Provide the [X, Y] coordinate of the cell's center where the given text is located.  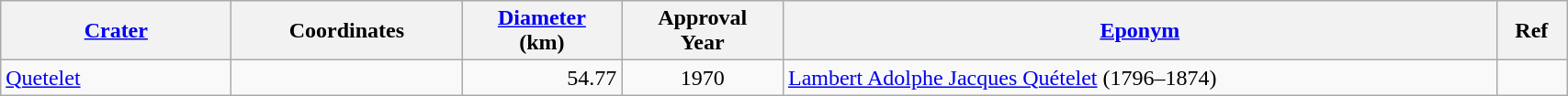
Diameter(km) [542, 31]
1970 [703, 78]
Quetelet [116, 78]
ApprovalYear [703, 31]
Lambert Adolphe Jacques Quételet (1796–1874) [1139, 78]
Coordinates [347, 31]
Eponym [1139, 31]
Ref [1532, 31]
Crater [116, 31]
54.77 [542, 78]
